For the text-containing cell, return its midpoint in [X, Y] coordinate format. 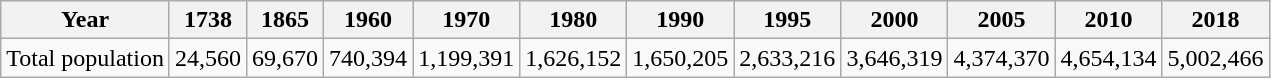
1995 [788, 20]
2010 [1108, 20]
2005 [1002, 20]
740,394 [368, 58]
4,374,370 [1002, 58]
1970 [466, 20]
69,670 [286, 58]
2000 [894, 20]
1,650,205 [680, 58]
1,626,152 [574, 58]
2,633,216 [788, 58]
4,654,134 [1108, 58]
2018 [1216, 20]
Year [86, 20]
1960 [368, 20]
1738 [208, 20]
1980 [574, 20]
1865 [286, 20]
3,646,319 [894, 58]
Total population [86, 58]
1990 [680, 20]
24,560 [208, 58]
1,199,391 [466, 58]
5,002,466 [1216, 58]
